Identify which cell holds the provided text, then report its (X, Y) central coordinate. 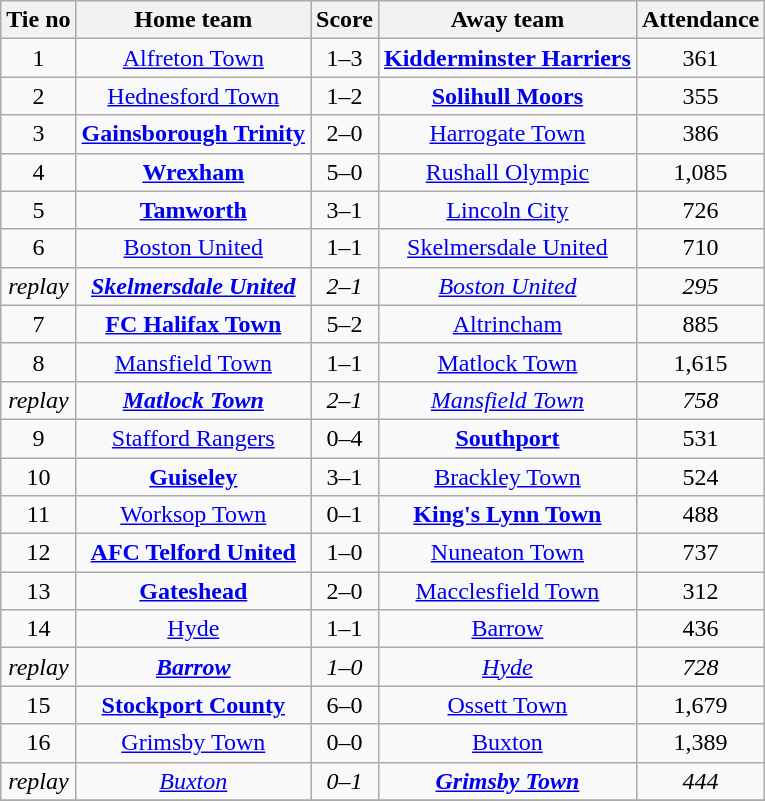
5 (38, 210)
6–0 (345, 705)
Macclesfield Town (507, 591)
16 (38, 743)
4 (38, 172)
12 (38, 553)
1–2 (345, 96)
5–2 (345, 324)
FC Halifax Town (193, 324)
10 (38, 477)
488 (700, 515)
1 (38, 58)
436 (700, 629)
13 (38, 591)
Solihull Moors (507, 96)
355 (700, 96)
885 (700, 324)
King's Lynn Town (507, 515)
5–0 (345, 172)
728 (700, 667)
444 (700, 781)
Score (345, 20)
Tamworth (193, 210)
Brackley Town (507, 477)
Kidderminster Harriers (507, 58)
AFC Telford United (193, 553)
0–4 (345, 438)
Harrogate Town (507, 134)
312 (700, 591)
Alfreton Town (193, 58)
3 (38, 134)
Wrexham (193, 172)
6 (38, 248)
Rushall Olympic (507, 172)
758 (700, 400)
Away team (507, 20)
Worksop Town (193, 515)
9 (38, 438)
14 (38, 629)
1–3 (345, 58)
Tie no (38, 20)
Nuneaton Town (507, 553)
1,389 (700, 743)
11 (38, 515)
1,085 (700, 172)
710 (700, 248)
2 (38, 96)
0–0 (345, 743)
Hednesford Town (193, 96)
737 (700, 553)
Ossett Town (507, 705)
7 (38, 324)
386 (700, 134)
295 (700, 286)
524 (700, 477)
Southport (507, 438)
Gainsborough Trinity (193, 134)
Stockport County (193, 705)
8 (38, 362)
Altrincham (507, 324)
15 (38, 705)
726 (700, 210)
Gateshead (193, 591)
361 (700, 58)
Home team (193, 20)
1,679 (700, 705)
Attendance (700, 20)
1,615 (700, 362)
Lincoln City (507, 210)
Stafford Rangers (193, 438)
Guiseley (193, 477)
531 (700, 438)
